Locate the cell with the specified text and output its [x, y] center coordinate. 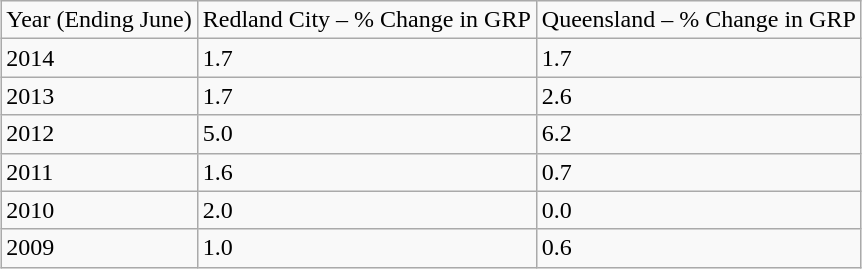
1.0 [366, 248]
2009 [100, 248]
2012 [100, 134]
Redland City – % Change in GRP [366, 20]
0.0 [698, 210]
1.6 [366, 172]
Queensland – % Change in GRP [698, 20]
0.7 [698, 172]
2013 [100, 96]
2014 [100, 58]
2010 [100, 210]
5.0 [366, 134]
6.2 [698, 134]
2.6 [698, 96]
2.0 [366, 210]
2011 [100, 172]
0.6 [698, 248]
Year (Ending June) [100, 20]
